Return [x, y] of the center of cell containing provided text 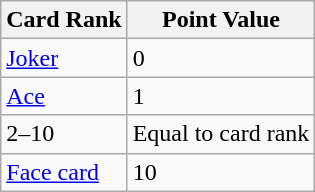
2–10 [64, 134]
Point Value [221, 20]
10 [221, 172]
Joker [64, 58]
0 [221, 58]
Ace [64, 96]
Face card [64, 172]
Equal to card rank [221, 134]
1 [221, 96]
Card Rank [64, 20]
